Output the (X, Y) coordinate of the center of the cell containing the given text.  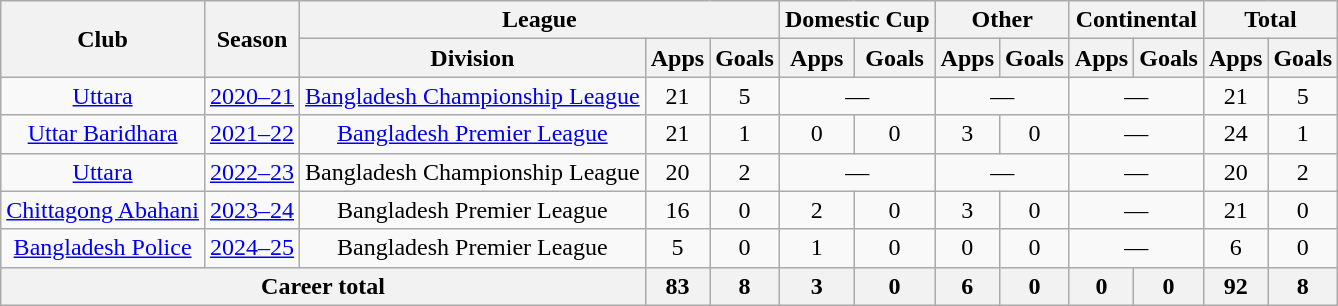
Season (252, 39)
Total (1270, 20)
2023–24 (252, 210)
92 (1235, 286)
2024–25 (252, 248)
Chittagong Abahani (103, 210)
2022–23 (252, 172)
Division (473, 58)
2021–22 (252, 134)
Uttar Baridhara (103, 134)
Domestic Cup (857, 20)
League (540, 20)
Continental (1136, 20)
Other (1002, 20)
Bangladesh Police (103, 248)
24 (1235, 134)
Club (103, 39)
Career total (323, 286)
2020–21 (252, 96)
16 (677, 210)
83 (677, 286)
